From the cell containing the given text, extract its center point as (X, Y) coordinate. 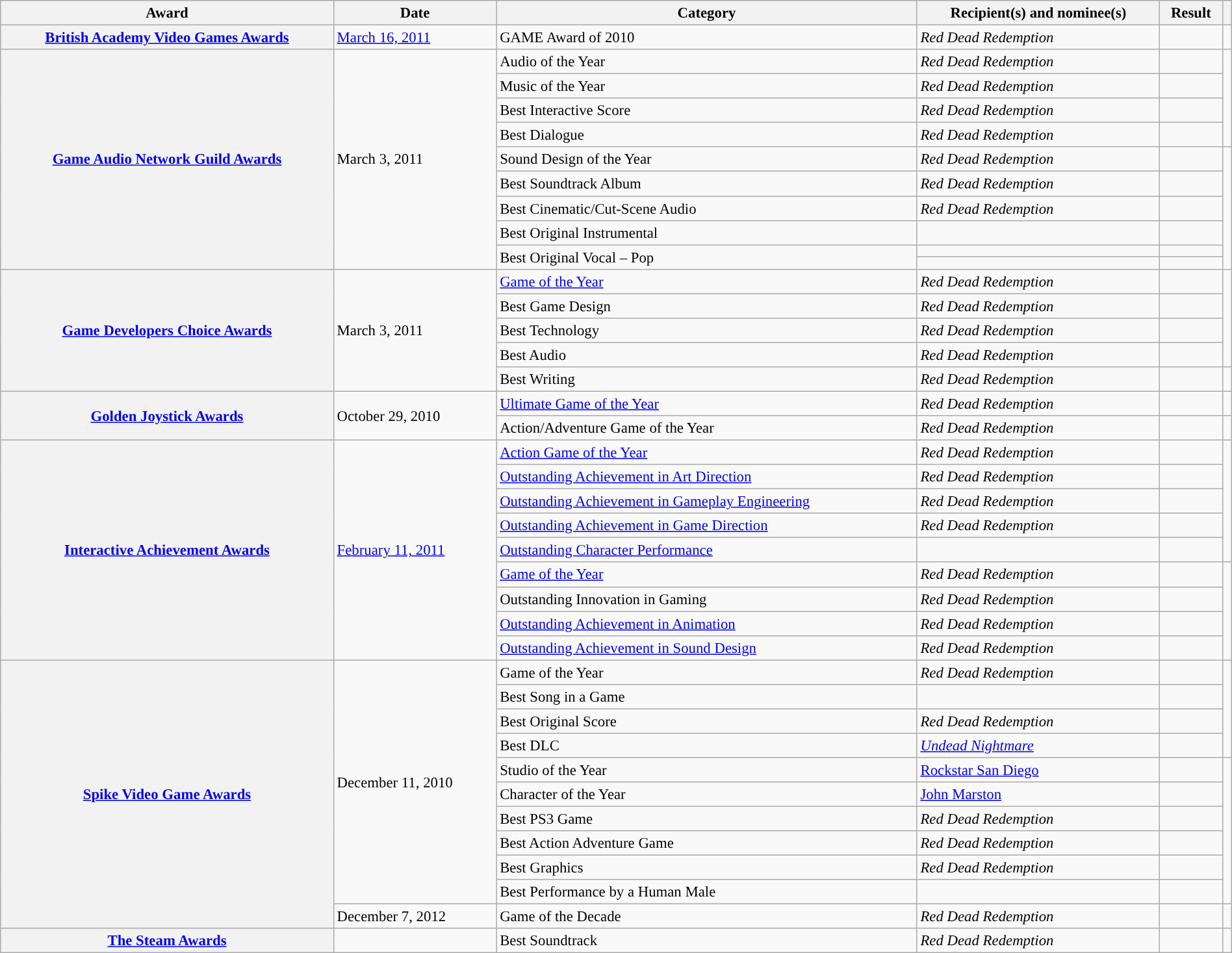
Outstanding Innovation in Gaming (707, 599)
John Marston (1038, 794)
Undead Nightmare (1038, 746)
Award (167, 13)
Outstanding Achievement in Gameplay Engineering (707, 502)
Best Action Adventure Game (707, 843)
Best DLC (707, 746)
Action/Adventure Game of the Year (707, 428)
Best PS3 Game (707, 819)
Rockstar San Diego (1038, 770)
Character of the Year (707, 794)
December 7, 2012 (415, 917)
Best Game Design (707, 306)
Studio of the Year (707, 770)
Audio of the Year (707, 62)
Category (707, 13)
Spike Video Game Awards (167, 794)
Action Game of the Year (707, 453)
February 11, 2011 (415, 550)
Game of the Decade (707, 917)
Interactive Achievement Awards (167, 550)
Best Graphics (707, 868)
Outstanding Achievement in Art Direction (707, 477)
Best Original Instrumental (707, 233)
Best Audio (707, 355)
Best Performance by a Human Male (707, 892)
Best Cinematic/Cut-Scene Audio (707, 209)
Outstanding Character Performance (707, 550)
Recipient(s) and nominee(s) (1038, 13)
Ultimate Game of the Year (707, 403)
British Academy Video Games Awards (167, 38)
Game Audio Network Guild Awards (167, 159)
Best Technology (707, 331)
Best Interactive Score (707, 110)
Music of the Year (707, 86)
Best Writing (707, 379)
Best Soundtrack Album (707, 184)
Outstanding Achievement in Animation (707, 624)
Date (415, 13)
Best Original Score (707, 721)
Game Developers Choice Awards (167, 330)
March 16, 2011 (415, 38)
Best Original Vocal – Pop (707, 257)
Sound Design of the Year (707, 159)
GAME Award of 2010 (707, 38)
Best Dialogue (707, 135)
Outstanding Achievement in Sound Design (707, 648)
December 11, 2010 (415, 782)
Outstanding Achievement in Game Direction (707, 526)
October 29, 2010 (415, 416)
Golden Joystick Awards (167, 416)
Best Song in a Game (707, 697)
Result (1191, 13)
